Search for the cell housing the specified text and yield its [X, Y] center coordinate. 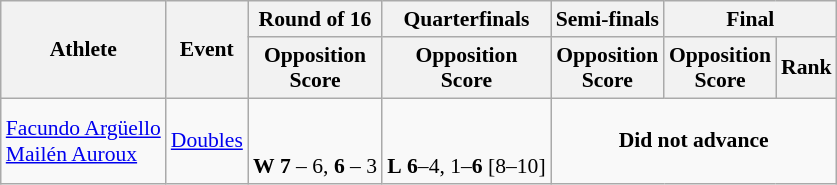
Did not advance [694, 142]
Final [750, 19]
Doubles [207, 142]
Round of 16 [315, 19]
Athlete [84, 50]
W 7 – 6, 6 – 3 [315, 142]
Semi-finals [608, 19]
Event [207, 50]
Rank [806, 68]
L 6–4, 1–6 [8–10] [466, 142]
Quarterfinals [466, 19]
Facundo ArgüelloMailén Auroux [84, 142]
